Output the (X, Y) coordinate of the center of the cell containing the given text.  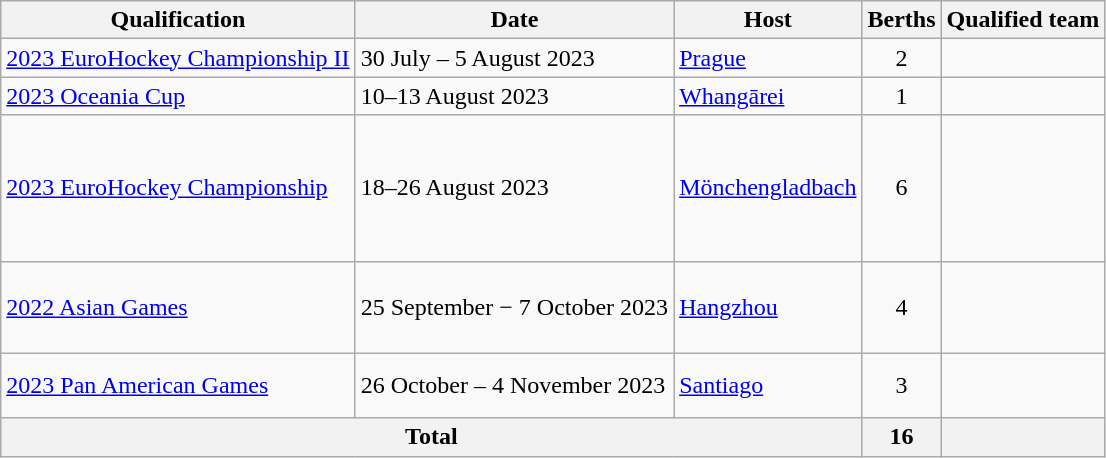
4 (902, 307)
16 (902, 437)
2023 Pan American Games (178, 386)
Qualification (178, 20)
6 (902, 188)
1 (902, 96)
Prague (768, 58)
2023 EuroHockey Championship (178, 188)
2022 Asian Games (178, 307)
Santiago (768, 386)
Mönchengladbach (768, 188)
25 September − 7 October 2023 (514, 307)
Berths (902, 20)
Host (768, 20)
2 (902, 58)
Qualified team (1023, 20)
30 July – 5 August 2023 (514, 58)
2023 EuroHockey Championship II (178, 58)
26 October – 4 November 2023 (514, 386)
10–13 August 2023 (514, 96)
Date (514, 20)
2023 Oceania Cup (178, 96)
Hangzhou (768, 307)
Total (432, 437)
3 (902, 386)
18–26 August 2023 (514, 188)
Whangārei (768, 96)
